Extract the [x, y] coordinate from the center of the cell holding the provided text.  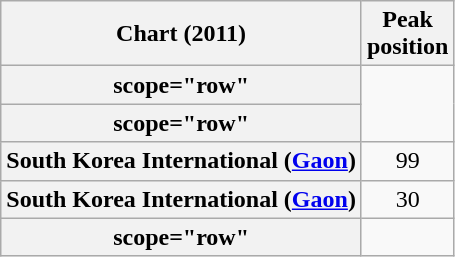
Chart (2011) [182, 34]
30 [407, 199]
Peakposition [407, 34]
99 [407, 161]
